Identify which cell holds the provided text, then report its [X, Y] central coordinate. 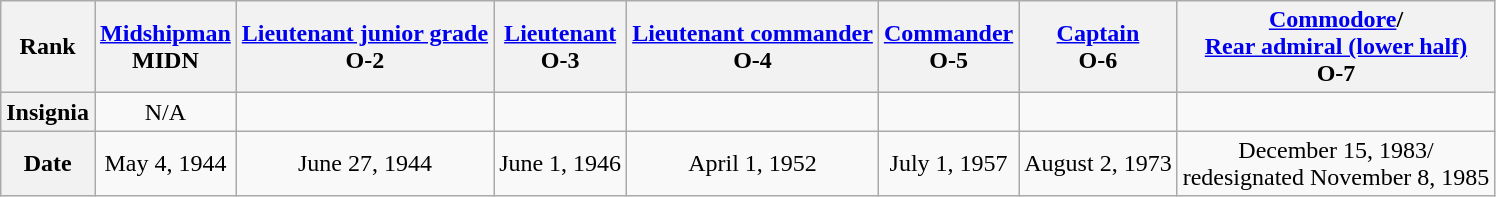
Insignia [48, 112]
Lieutenant commanderO-4 [753, 47]
Rank [48, 47]
N/A [166, 112]
July 1, 1957 [948, 164]
June 1, 1946 [560, 164]
May 4, 1944 [166, 164]
December 15, 1983/redesignated November 8, 1985 [1336, 164]
CommanderO-5 [948, 47]
Date [48, 164]
Commodore/Rear admiral (lower half)O-7 [1336, 47]
MidshipmanMIDN [166, 47]
June 27, 1944 [364, 164]
CaptainO-6 [1098, 47]
April 1, 1952 [753, 164]
Lieutenant junior gradeO-2 [364, 47]
August 2, 1973 [1098, 164]
LieutenantO-3 [560, 47]
